Identify which cell holds the provided text, then report its [x, y] central coordinate. 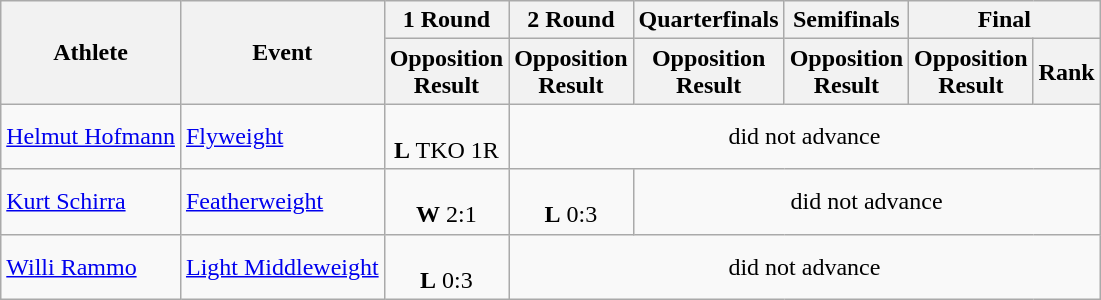
Featherweight [282, 202]
2 Round [571, 20]
Athlete [91, 52]
Flyweight [282, 136]
L TKO 1R [446, 136]
Quarterfinals [708, 20]
Helmut Hofmann [91, 136]
Kurt Schirra [91, 202]
Event [282, 52]
Willi Rammo [91, 266]
W 2:1 [446, 202]
Semifinals [846, 20]
1 Round [446, 20]
Final [1005, 20]
Light Middleweight [282, 266]
Rank [1066, 72]
